Find where the given text appears and provide that cell's center as (X, Y) coordinate. 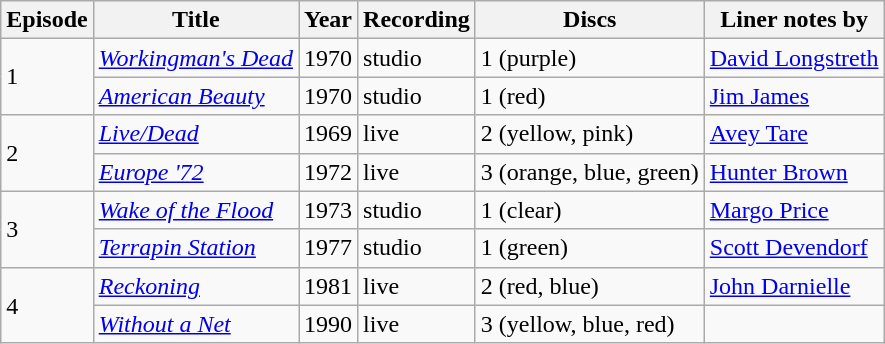
3 (47, 229)
1 (red) (590, 96)
Live/Dead (196, 134)
2 (red, blue) (590, 286)
American Beauty (196, 96)
Workingman's Dead (196, 58)
Hunter Brown (794, 172)
Europe '72 (196, 172)
1972 (328, 172)
Year (328, 20)
Terrapin Station (196, 248)
Scott Devendorf (794, 248)
Reckoning (196, 286)
Episode (47, 20)
Wake of the Flood (196, 210)
Recording (417, 20)
1969 (328, 134)
2 (47, 153)
1 (green) (590, 248)
1973 (328, 210)
Discs (590, 20)
Avey Tare (794, 134)
3 (orange, blue, green) (590, 172)
3 (yellow, blue, red) (590, 324)
4 (47, 305)
Margo Price (794, 210)
1 (47, 77)
Title (196, 20)
1 (purple) (590, 58)
1990 (328, 324)
1 (clear) (590, 210)
1981 (328, 286)
Liner notes by (794, 20)
David Longstreth (794, 58)
Without a Net (196, 324)
Jim James (794, 96)
1977 (328, 248)
John Darnielle (794, 286)
2 (yellow, pink) (590, 134)
